Pinpoint the cell where the given text exists, returning its (X, Y) midpoint coordinate. 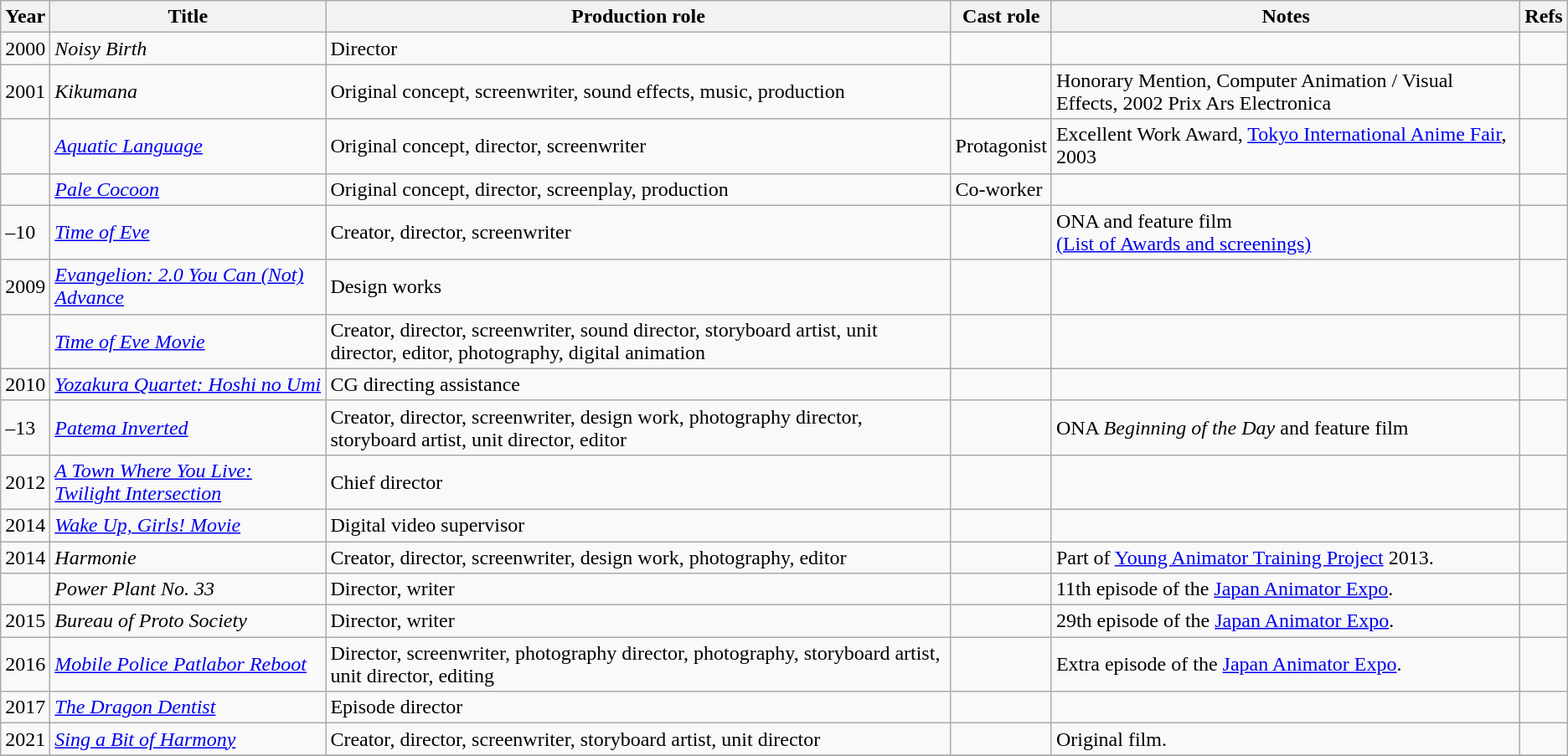
Power Plant No. 33 (188, 589)
Creator, director, screenwriter (638, 233)
Original concept, director, screenplay, production (638, 189)
Creator, director, screenwriter, storyboard artist, unit director (638, 739)
Cast role (1001, 17)
Year (25, 17)
Mobile Police Patlabor Reboot (188, 665)
Episode director (638, 707)
Honorary Mention, Computer Animation / Visual Effects, 2002 Prix Ars Electronica (1285, 92)
A Town Where You Live: Twilight Intersection (188, 482)
Extra episode of the Japan Animator Expo. (1285, 665)
Aquatic Language (188, 146)
2009 (25, 286)
CG directing assistance (638, 384)
Kikumana (188, 92)
Creator, director, screenwriter, design work, photography director, storyboard artist, unit director, editor (638, 427)
Protagonist (1001, 146)
2015 (25, 621)
Notes (1285, 17)
Digital video supervisor (638, 525)
2000 (25, 49)
Original concept, screenwriter, sound effects, music, production (638, 92)
Patema Inverted (188, 427)
Title (188, 17)
2012 (25, 482)
Chief director (638, 482)
2017 (25, 707)
Yozakura Quartet: Hoshi no Umi (188, 384)
–10 (25, 233)
2001 (25, 92)
Creator, director, screenwriter, design work, photography, editor (638, 557)
Original film. (1285, 739)
The Dragon Dentist (188, 707)
Original concept, director, screenwriter (638, 146)
29th episode of the Japan Animator Expo. (1285, 621)
ONA and feature film (List of Awards and screenings) (1285, 233)
Director (638, 49)
2021 (25, 739)
Wake Up, Girls! Movie (188, 525)
11th episode of the Japan Animator Expo. (1285, 589)
Excellent Work Award, Tokyo International Anime Fair, 2003 (1285, 146)
Harmonie (188, 557)
2016 (25, 665)
Co-worker (1001, 189)
Creator, director, screenwriter, sound director, storyboard artist, unit director, editor, photography, digital animation (638, 342)
–13 (25, 427)
Design works (638, 286)
Evangelion: 2.0 You Can (Not) Advance (188, 286)
Director, screenwriter, photography director, photography, storyboard artist, unit director, editing (638, 665)
Production role (638, 17)
Time of Eve Movie (188, 342)
Part of Young Animator Training Project 2013. (1285, 557)
Noisy Birth (188, 49)
Refs (1544, 17)
Bureau of Proto Society (188, 621)
ONA Beginning of the Day and feature film (1285, 427)
2010 (25, 384)
Time of Eve (188, 233)
Sing a Bit of Harmony (188, 739)
Pale Cocoon (188, 189)
